Return the (x, y) coordinate for the center point of the cell that contains the specified text.  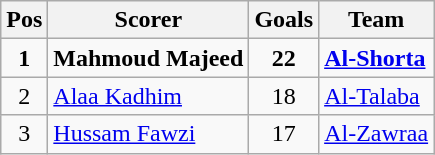
Al-Talaba (376, 96)
1 (24, 58)
2 (24, 96)
Goals (284, 20)
22 (284, 58)
Al-Zawraa (376, 134)
17 (284, 134)
Team (376, 20)
Mahmoud Majeed (148, 58)
Hussam Fawzi (148, 134)
Alaa Kadhim (148, 96)
Al-Shorta (376, 58)
18 (284, 96)
Pos (24, 20)
3 (24, 134)
Scorer (148, 20)
